Pinpoint the cell where the given text exists, returning its (x, y) midpoint coordinate. 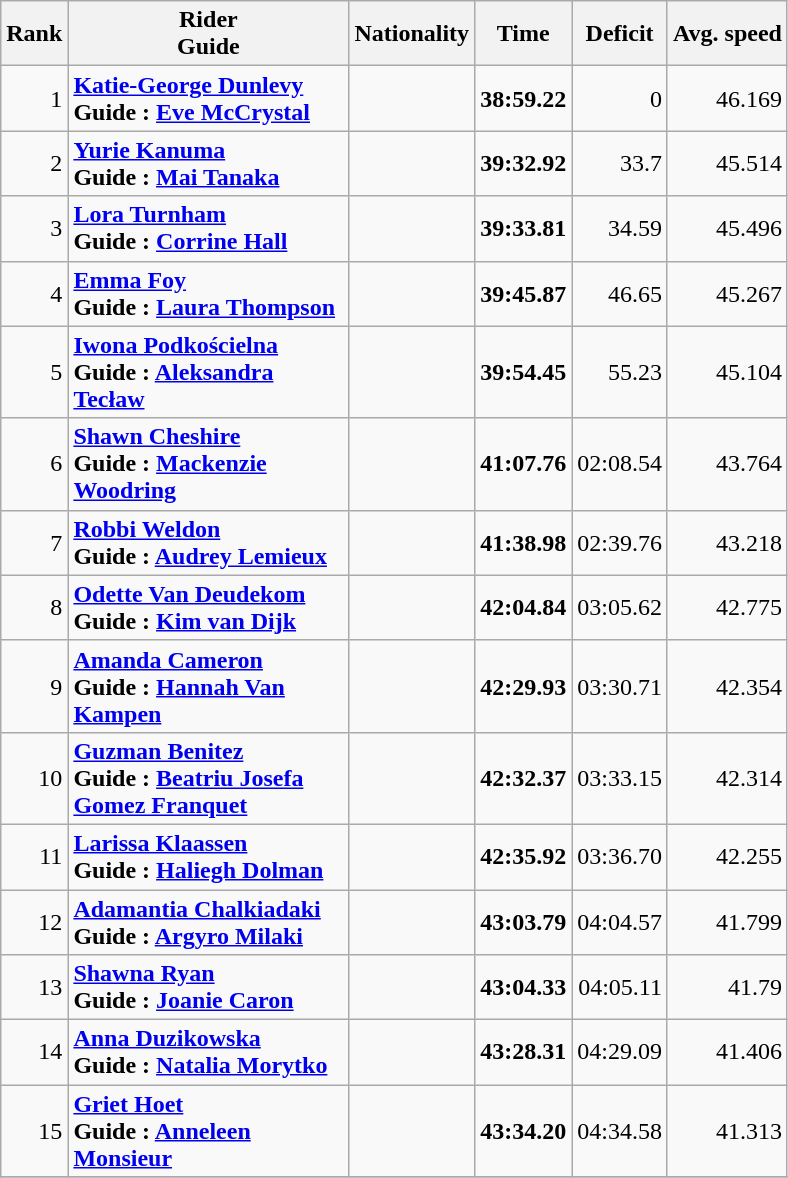
41.79 (727, 988)
42.354 (727, 686)
13 (34, 988)
41:07.76 (524, 464)
43:04.33 (524, 988)
03:36.70 (620, 856)
9 (34, 686)
42.255 (727, 856)
Adamantia ChalkiadakiGuide : Argyro Milaki (208, 922)
45.514 (727, 164)
Iwona PodkościelnaGuide : Aleksandra Tecław (208, 372)
Time (524, 34)
02:39.76 (620, 542)
41:38.98 (524, 542)
0 (620, 98)
04:04.57 (620, 922)
Amanda CameronGuide : Hannah Van Kampen (208, 686)
Nationality (412, 34)
45.496 (727, 228)
46.169 (727, 98)
03:30.71 (620, 686)
42:35.92 (524, 856)
04:29.09 (620, 1052)
Odette Van DeudekomGuide : Kim van Dijk (208, 608)
Guzman BenitezGuide : Beatriu Josefa Gomez Franquet (208, 778)
Griet HoetGuide : Anneleen Monsieur (208, 1131)
04:34.58 (620, 1131)
43:03.79 (524, 922)
Deficit (620, 34)
Robbi WeldonGuide : Audrey Lemieux (208, 542)
42:32.37 (524, 778)
46.65 (620, 294)
4 (34, 294)
42.775 (727, 608)
8 (34, 608)
34.59 (620, 228)
Rank (34, 34)
41.799 (727, 922)
12 (34, 922)
39:32.92 (524, 164)
42:29.93 (524, 686)
5 (34, 372)
10 (34, 778)
43.218 (727, 542)
Shawna RyanGuide : Joanie Caron (208, 988)
39:45.87 (524, 294)
39:54.45 (524, 372)
Lora TurnhamGuide : Corrine Hall (208, 228)
43:34.20 (524, 1131)
04:05.11 (620, 988)
03:05.62 (620, 608)
11 (34, 856)
Anna DuzikowskaGuide : Natalia Morytko (208, 1052)
Rider Guide (208, 34)
45.267 (727, 294)
Emma FoyGuide : Laura Thompson (208, 294)
Shawn CheshireGuide : Mackenzie Woodring (208, 464)
3 (34, 228)
2 (34, 164)
Larissa KlaassenGuide : Haliegh Dolman (208, 856)
39:33.81 (524, 228)
33.7 (620, 164)
38:59.22 (524, 98)
03:33.15 (620, 778)
43.764 (727, 464)
Katie-George DunlevyGuide : Eve McCrystal (208, 98)
41.313 (727, 1131)
45.104 (727, 372)
15 (34, 1131)
02:08.54 (620, 464)
7 (34, 542)
6 (34, 464)
55.23 (620, 372)
43:28.31 (524, 1052)
1 (34, 98)
14 (34, 1052)
42.314 (727, 778)
41.406 (727, 1052)
Yurie KanumaGuide : Mai Tanaka (208, 164)
Avg. speed (727, 34)
42:04.84 (524, 608)
